Output the (X, Y) coordinate of the center of the cell containing the given text.  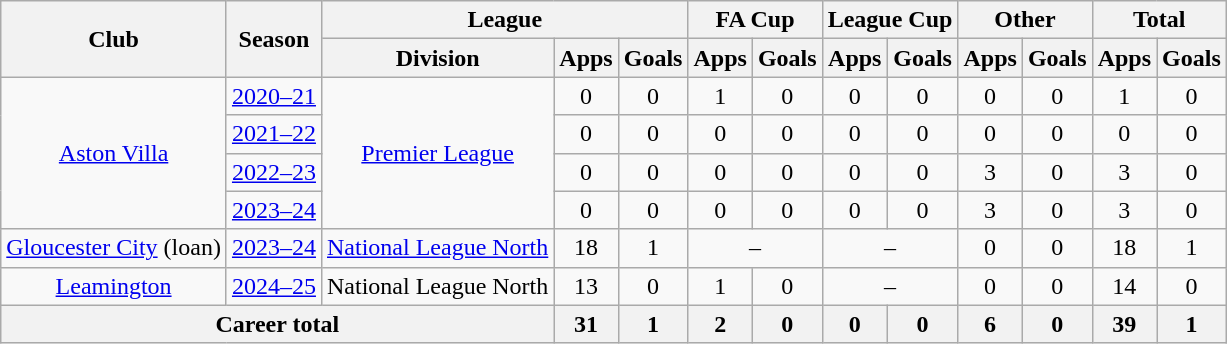
Season (274, 39)
2024–25 (274, 286)
14 (1124, 286)
Division (437, 58)
Career total (278, 324)
31 (586, 324)
Other (1025, 20)
FA Cup (755, 20)
Leamington (114, 286)
League (504, 20)
2021–22 (274, 134)
13 (586, 286)
Club (114, 39)
Total (1159, 20)
39 (1124, 324)
League Cup (890, 20)
2020–21 (274, 96)
Aston Villa (114, 153)
Premier League (437, 153)
2 (720, 324)
2022–23 (274, 172)
Gloucester City (loan) (114, 248)
6 (990, 324)
